Provide the [x, y] coordinate of the cell's center where the given text is located.  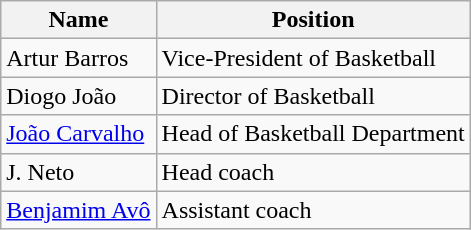
João Carvalho [78, 134]
Name [78, 20]
Vice-President of Basketball [313, 58]
Benjamim Avô [78, 210]
J. Neto [78, 172]
Diogo João [78, 96]
Head coach [313, 172]
Head of Basketball Department [313, 134]
Artur Barros [78, 58]
Assistant coach [313, 210]
Director of Basketball [313, 96]
Position [313, 20]
